Return (X, Y) of the center of cell containing provided text 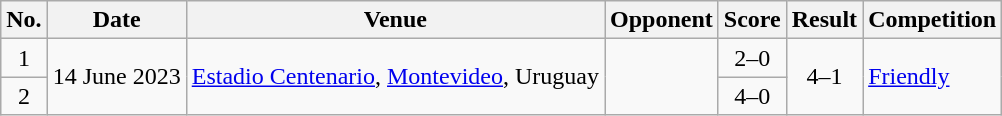
Score (752, 20)
No. (24, 20)
4–0 (752, 96)
1 (24, 58)
Friendly (932, 77)
Venue (395, 20)
14 June 2023 (116, 77)
Estadio Centenario, Montevideo, Uruguay (395, 77)
Date (116, 20)
2–0 (752, 58)
2 (24, 96)
Opponent (662, 20)
Result (824, 20)
Competition (932, 20)
4–1 (824, 77)
